Locate the cell with the specified text and output its [X, Y] center coordinate. 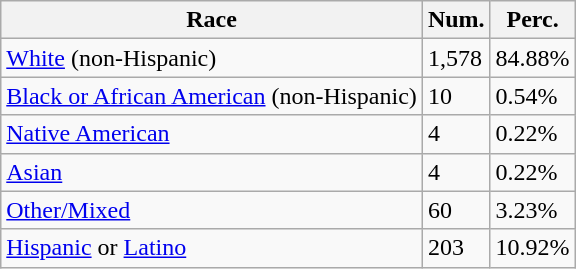
Other/Mixed [212, 210]
Black or African American (non-Hispanic) [212, 96]
60 [456, 210]
Asian [212, 172]
203 [456, 248]
Race [212, 20]
Hispanic or Latino [212, 248]
3.23% [532, 210]
White (non-Hispanic) [212, 58]
84.88% [532, 58]
10 [456, 96]
Native American [212, 134]
Num. [456, 20]
Perc. [532, 20]
0.54% [532, 96]
10.92% [532, 248]
1,578 [456, 58]
